Determine the [x, y] coordinate at the center of the cell enclosing the given text.  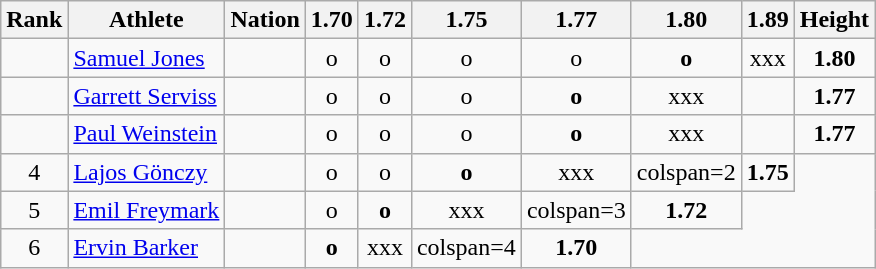
Garrett Serviss [146, 96]
4 [34, 172]
colspan=2 [686, 172]
1.89 [768, 20]
Ervin Barker [146, 248]
Samuel Jones [146, 58]
Paul Weinstein [146, 134]
Height [834, 20]
colspan=3 [576, 210]
Rank [34, 20]
colspan=4 [466, 248]
Nation [265, 20]
5 [34, 210]
Emil Freymark [146, 210]
6 [34, 248]
Lajos Gönczy [146, 172]
Athlete [146, 20]
